Output the [x, y] coordinate of the center of the cell containing the given text.  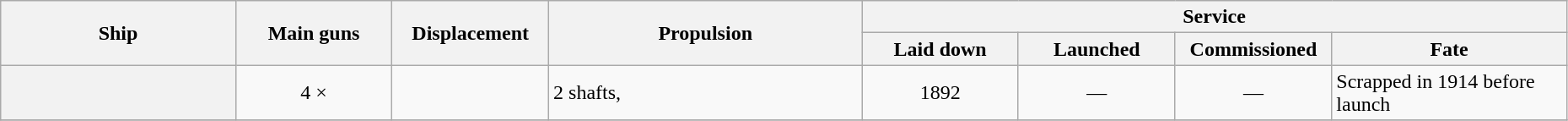
4 × [314, 93]
Scrapped in 1914 before launch [1449, 93]
Main guns [314, 33]
Ship [118, 33]
Laid down [940, 49]
Propulsion [705, 33]
Fate [1449, 49]
Displacement [471, 33]
Commissioned [1253, 49]
Service [1215, 17]
2 shafts, [705, 93]
1892 [940, 93]
Launched [1097, 49]
